Find where the given text appears and provide that cell's center as (x, y) coordinate. 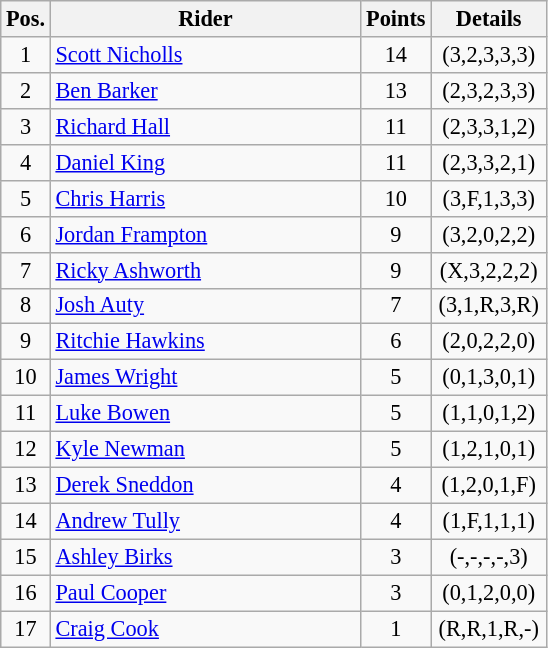
Paul Cooper (205, 593)
(1,2,0,1,F) (488, 485)
(-,-,-,-,3) (488, 557)
Ashley Birks (205, 557)
(3,F,1,3,3) (488, 198)
8 (26, 306)
Andrew Tully (205, 521)
Ritchie Hawkins (205, 342)
Josh Auty (205, 306)
12 (26, 450)
2 (26, 90)
Kyle Newman (205, 450)
(3,2,3,3,3) (488, 55)
Richard Hall (205, 126)
Chris Harris (205, 198)
Points (396, 19)
Craig Cook (205, 629)
Pos. (26, 19)
Ricky Ashworth (205, 270)
Ben Barker (205, 90)
Scott Nicholls (205, 55)
(2,3,3,1,2) (488, 126)
(0,1,3,0,1) (488, 378)
(3,2,0,2,2) (488, 234)
(0,1,2,0,0) (488, 593)
Rider (205, 19)
(2,3,2,3,3) (488, 90)
17 (26, 629)
(1,F,1,1,1) (488, 521)
(2,0,2,2,0) (488, 342)
James Wright (205, 378)
Jordan Frampton (205, 234)
16 (26, 593)
Luke Bowen (205, 414)
(2,3,3,2,1) (488, 162)
(R,R,1,R,-) (488, 629)
(X,3,2,2,2) (488, 270)
15 (26, 557)
Details (488, 19)
(3,1,R,3,R) (488, 306)
Derek Sneddon (205, 485)
Daniel King (205, 162)
(1,2,1,0,1) (488, 450)
(1,1,0,1,2) (488, 414)
